Capture the cell that displays the provided text and extract its [X, Y] central coordinate. 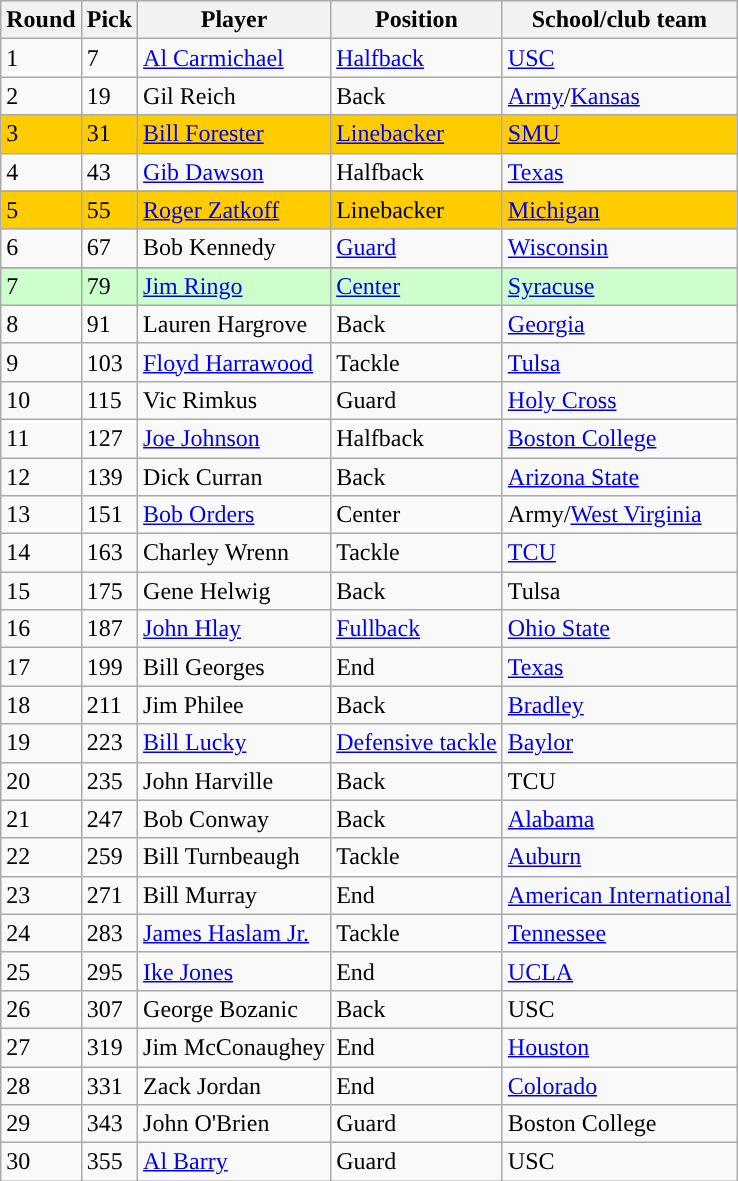
15 [41, 591]
26 [41, 1009]
Bill Georges [234, 667]
Baylor [619, 743]
6 [41, 248]
Arizona State [619, 477]
11 [41, 438]
23 [41, 895]
43 [109, 172]
Round [41, 20]
115 [109, 400]
Georgia [619, 324]
24 [41, 933]
18 [41, 705]
George Bozanic [234, 1009]
12 [41, 477]
223 [109, 743]
3 [41, 134]
Gil Reich [234, 96]
Houston [619, 1047]
Bill Turnbeaugh [234, 857]
Bill Lucky [234, 743]
1 [41, 58]
8 [41, 324]
Position [417, 20]
Holy Cross [619, 400]
Army/West Virginia [619, 515]
Jim Philee [234, 705]
Bob Conway [234, 819]
Lauren Hargrove [234, 324]
Charley Wrenn [234, 553]
Joe Johnson [234, 438]
271 [109, 895]
29 [41, 1124]
Wisconsin [619, 248]
Michigan [619, 210]
American International [619, 895]
247 [109, 819]
13 [41, 515]
Syracuse [619, 286]
Al Barry [234, 1162]
355 [109, 1162]
55 [109, 210]
28 [41, 1085]
Roger Zatkoff [234, 210]
Pick [109, 20]
67 [109, 248]
Jim McConaughey [234, 1047]
Jim Ringo [234, 286]
30 [41, 1162]
199 [109, 667]
Bradley [619, 705]
5 [41, 210]
14 [41, 553]
10 [41, 400]
Bill Murray [234, 895]
Army/Kansas [619, 96]
Gene Helwig [234, 591]
91 [109, 324]
John Harville [234, 781]
17 [41, 667]
27 [41, 1047]
9 [41, 362]
259 [109, 857]
Gib Dawson [234, 172]
Fullback [417, 629]
151 [109, 515]
Bob Orders [234, 515]
John Hlay [234, 629]
School/club team [619, 20]
Auburn [619, 857]
187 [109, 629]
4 [41, 172]
Tennessee [619, 933]
Floyd Harrawood [234, 362]
235 [109, 781]
127 [109, 438]
79 [109, 286]
25 [41, 971]
211 [109, 705]
Zack Jordan [234, 1085]
21 [41, 819]
UCLA [619, 971]
103 [109, 362]
343 [109, 1124]
175 [109, 591]
John O'Brien [234, 1124]
295 [109, 971]
Defensive tackle [417, 743]
307 [109, 1009]
20 [41, 781]
Bill Forester [234, 134]
163 [109, 553]
SMU [619, 134]
Al Carmichael [234, 58]
Ike Jones [234, 971]
31 [109, 134]
Alabama [619, 819]
Colorado [619, 1085]
Bob Kennedy [234, 248]
283 [109, 933]
Vic Rimkus [234, 400]
139 [109, 477]
Ohio State [619, 629]
Player [234, 20]
16 [41, 629]
James Haslam Jr. [234, 933]
331 [109, 1085]
22 [41, 857]
319 [109, 1047]
Dick Curran [234, 477]
2 [41, 96]
